Determine the [X, Y] coordinate at the center of the cell enclosing the given text.  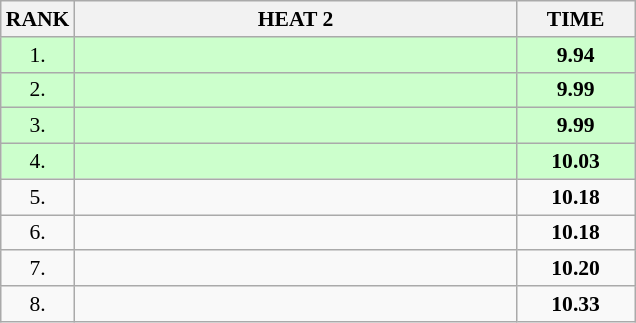
RANK [38, 19]
2. [38, 90]
10.03 [576, 162]
7. [38, 269]
4. [38, 162]
10.20 [576, 269]
9.94 [576, 55]
8. [38, 304]
3. [38, 126]
6. [38, 233]
5. [38, 197]
1. [38, 55]
TIME [576, 19]
HEAT 2 [295, 19]
10.33 [576, 304]
